Scan for the cell matching the given text and deliver its (X, Y) coordinate at center. 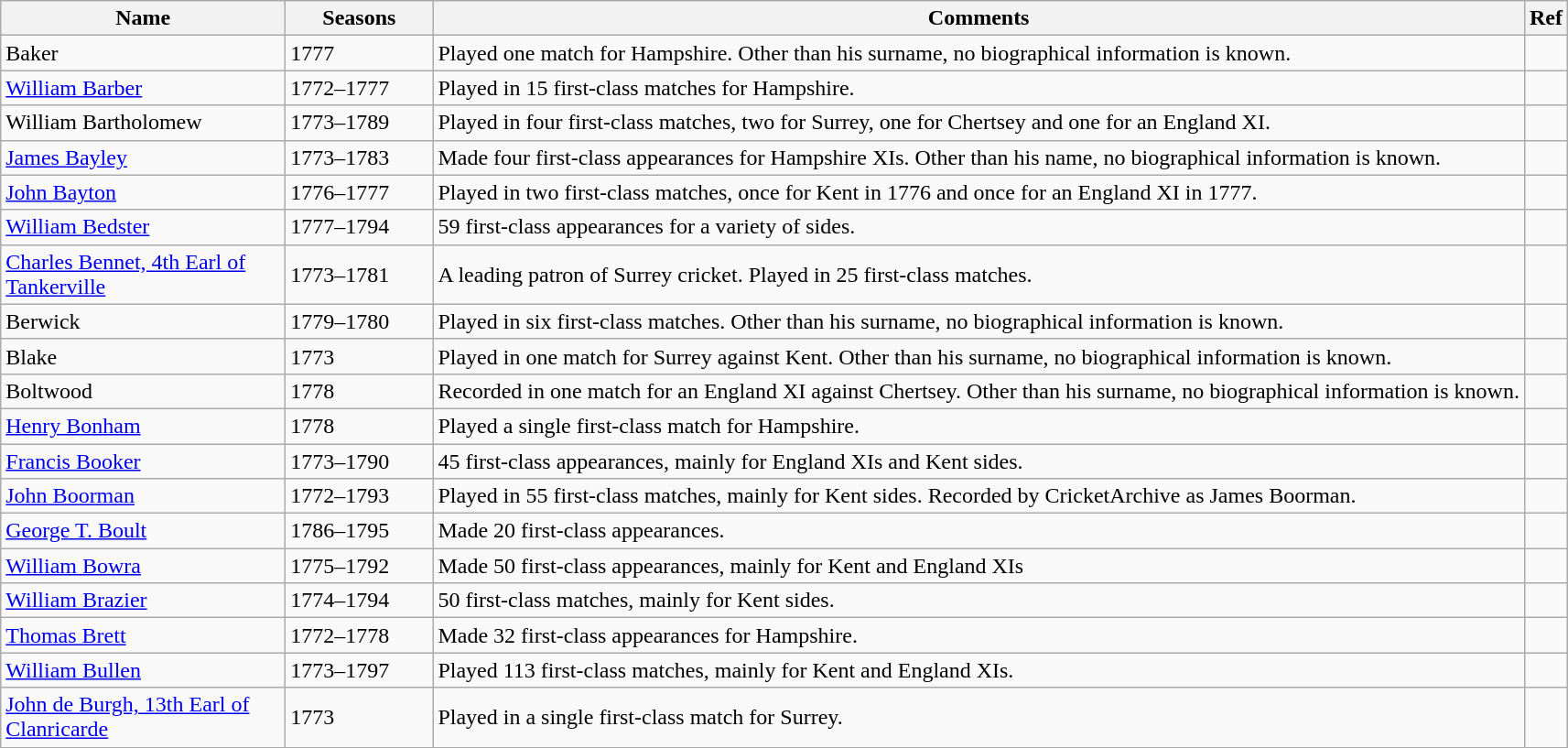
Berwick (143, 321)
59 first-class appearances for a variety of sides. (979, 227)
Seasons (359, 18)
William Bullen (143, 670)
1773–1797 (359, 670)
John Boorman (143, 496)
William Bowra (143, 566)
Played in six first-class matches. Other than his surname, no biographical information is known. (979, 321)
Made 20 first-class appearances. (979, 531)
1777 (359, 53)
Played in one match for Surrey against Kent. Other than his surname, no biographical information is known. (979, 356)
1776–1777 (359, 192)
John Bayton (143, 192)
Made four first-class appearances for Hampshire XIs. Other than his name, no biographical information is known. (979, 157)
1786–1795 (359, 531)
William Bedster (143, 227)
Made 50 first-class appearances, mainly for Kent and England XIs (979, 566)
Played 113 first-class matches, mainly for Kent and England XIs. (979, 670)
1773–1789 (359, 123)
1774–1794 (359, 601)
1773–1783 (359, 157)
1773–1781 (359, 275)
1777–1794 (359, 227)
1772–1793 (359, 496)
Played in 55 first-class matches, mainly for Kent sides. Recorded by CricketArchive as James Boorman. (979, 496)
Made 32 first-class appearances for Hampshire. (979, 635)
William Brazier (143, 601)
Name (143, 18)
William Bartholomew (143, 123)
Played in a single first-class match for Surrey. (979, 718)
1779–1780 (359, 321)
John de Burgh, 13th Earl of Clanricarde (143, 718)
1772–1778 (359, 635)
Played in 15 first-class matches for Hampshire. (979, 88)
1773–1790 (359, 461)
James Bayley (143, 157)
Comments (979, 18)
Played one match for Hampshire. Other than his surname, no biographical information is known. (979, 53)
Francis Booker (143, 461)
45 first-class appearances, mainly for England XIs and Kent sides. (979, 461)
Played in four first-class matches, two for Surrey, one for Chertsey and one for an England XI. (979, 123)
William Barber (143, 88)
Blake (143, 356)
A leading patron of Surrey cricket. Played in 25 first-class matches. (979, 275)
1775–1792 (359, 566)
Henry Bonham (143, 426)
Recorded in one match for an England XI against Chertsey. Other than his surname, no biographical information is known. (979, 391)
Charles Bennet, 4th Earl of Tankerville (143, 275)
1772–1777 (359, 88)
Ref (1545, 18)
Played in two first-class matches, once for Kent in 1776 and once for an England XI in 1777. (979, 192)
Played a single first-class match for Hampshire. (979, 426)
50 first-class matches, mainly for Kent sides. (979, 601)
Boltwood (143, 391)
George T. Boult (143, 531)
Thomas Brett (143, 635)
Baker (143, 53)
